Extract the [x, y] coordinate from the center of the cell holding the provided text.  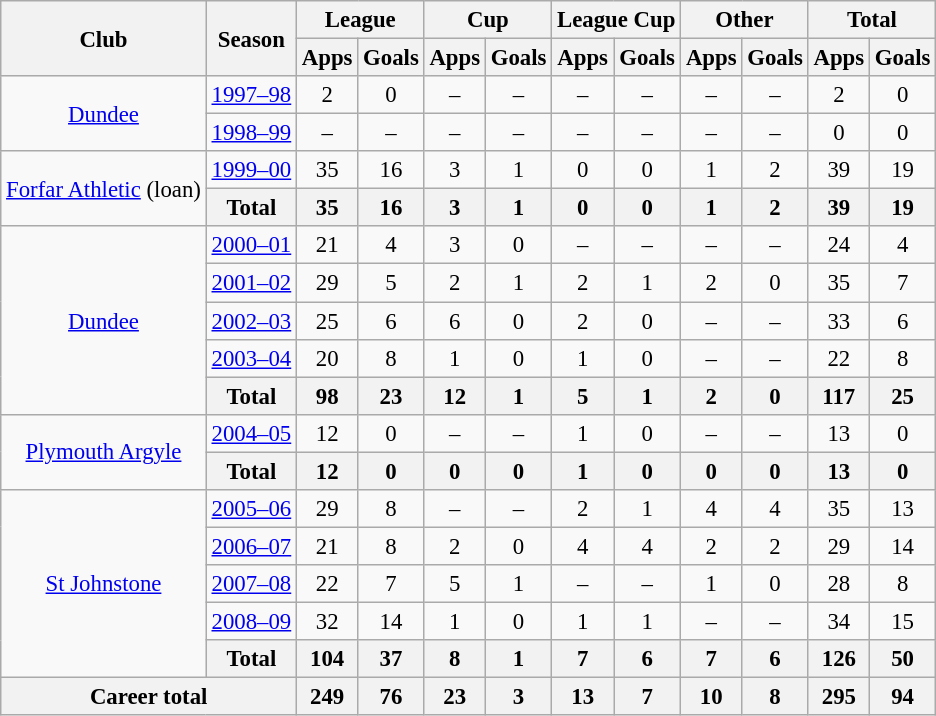
32 [328, 621]
2008–09 [251, 621]
20 [328, 358]
1998–99 [251, 133]
15 [902, 621]
League [361, 20]
37 [391, 659]
50 [902, 659]
Cup [488, 20]
76 [391, 697]
Forfar Athletic (loan) [104, 188]
2002–03 [251, 321]
1997–98 [251, 95]
2004–05 [251, 433]
Club [104, 38]
34 [838, 621]
94 [902, 697]
126 [838, 659]
2006–07 [251, 546]
Season [251, 38]
1999–00 [251, 170]
28 [838, 584]
249 [328, 697]
2000–01 [251, 245]
117 [838, 396]
10 [712, 697]
2001–02 [251, 283]
104 [328, 659]
2005–06 [251, 509]
Career total [149, 697]
2007–08 [251, 584]
2003–04 [251, 358]
98 [328, 396]
Plymouth Argyle [104, 452]
295 [838, 697]
24 [838, 245]
League Cup [616, 20]
St Johnstone [104, 584]
Other [745, 20]
33 [838, 321]
